Output the [x, y] coordinate of the center of the cell containing the given text.  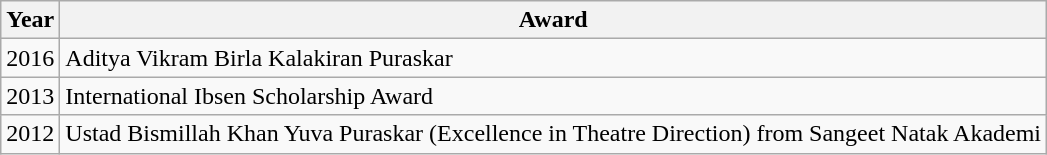
Aditya Vikram Birla Kalakiran Puraskar [554, 58]
Year [30, 20]
2012 [30, 134]
Award [554, 20]
2016 [30, 58]
Ustad Bismillah Khan Yuva Puraskar (Excellence in Theatre Direction) from Sangeet Natak Akademi [554, 134]
International Ibsen Scholarship Award [554, 96]
2013 [30, 96]
